Locate the cell with the specified text and output its (x, y) center coordinate. 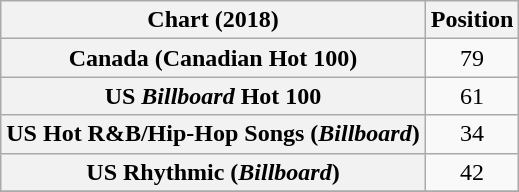
Canada (Canadian Hot 100) (213, 58)
61 (472, 96)
79 (472, 58)
34 (472, 134)
Chart (2018) (213, 20)
Position (472, 20)
42 (472, 172)
US Billboard Hot 100 (213, 96)
US Rhythmic (Billboard) (213, 172)
US Hot R&B/Hip-Hop Songs (Billboard) (213, 134)
